Extract the (X, Y) coordinate from the center of the cell holding the provided text.  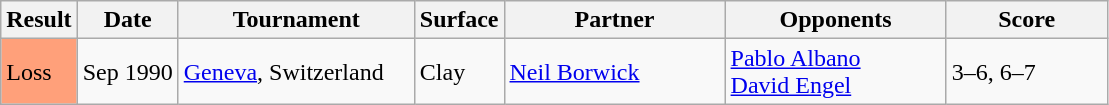
3–6, 6–7 (1026, 72)
Geneva, Switzerland (296, 72)
Partner (614, 20)
Pablo Albano David Engel (836, 72)
Result (39, 20)
Opponents (836, 20)
Neil Borwick (614, 72)
Loss (39, 72)
Surface (459, 20)
Date (128, 20)
Score (1026, 20)
Clay (459, 72)
Tournament (296, 20)
Sep 1990 (128, 72)
